Detect which cell encompasses the target text, then output its [x, y] center coordinate. 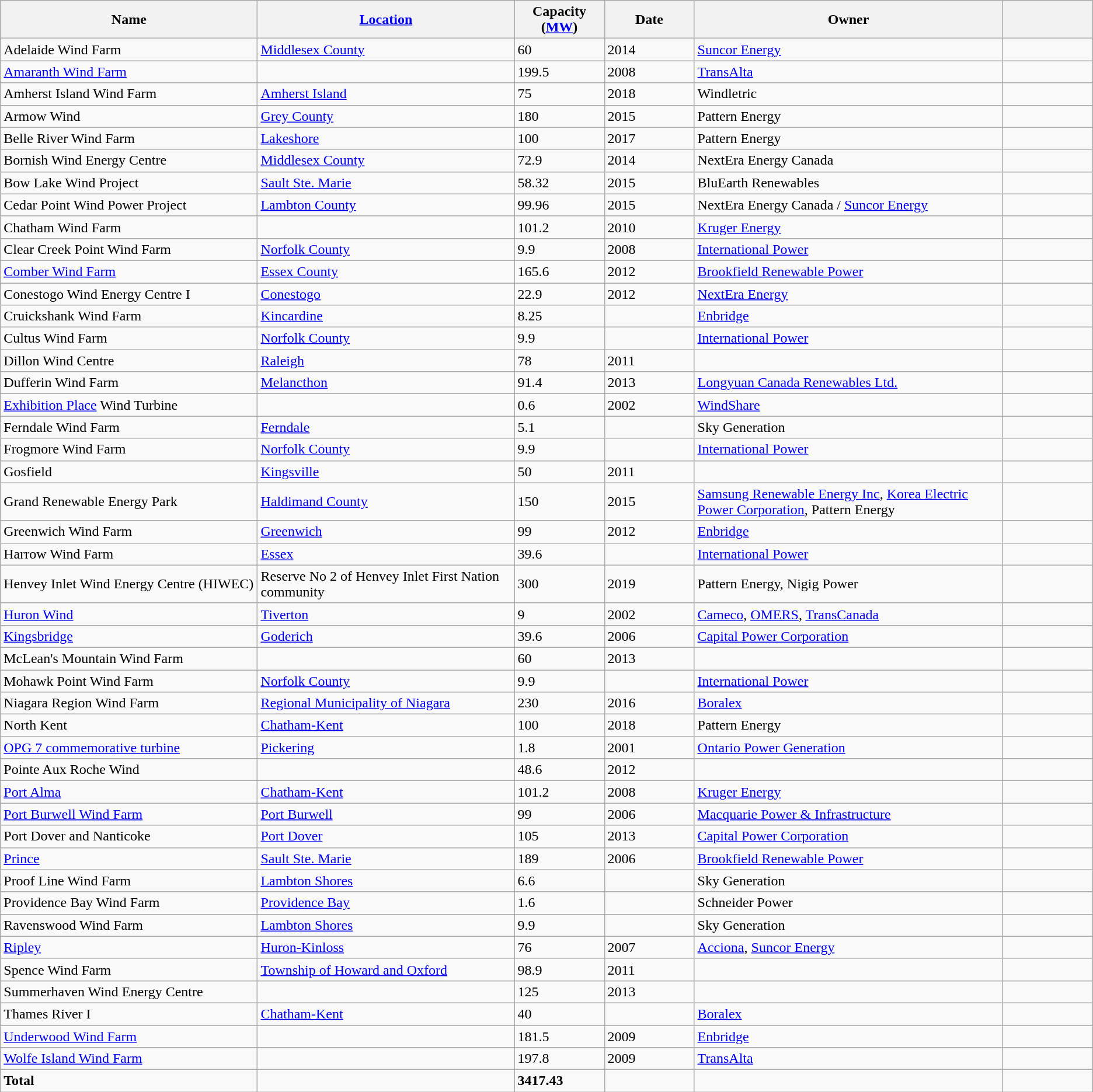
Providence Bay Wind Farm [129, 903]
58.32 [559, 183]
2007 [649, 947]
Grey County [386, 116]
230 [559, 703]
Belle River Wind Farm [129, 138]
WindShare [848, 405]
Niagara Region Wind Farm [129, 703]
Port Dover [386, 836]
99.96 [559, 205]
Armow Wind [129, 116]
Ferndale Wind Farm [129, 427]
Proof Line Wind Farm [129, 881]
Greenwich Wind Farm [129, 532]
Kingsville [386, 472]
Pointe Aux Roche Wind [129, 770]
Cruickshank Wind Farm [129, 316]
Date [649, 20]
OPG 7 commemorative turbine [129, 748]
Melancthon [386, 383]
Pattern Energy, Nigig Power [848, 584]
Thames River I [129, 1014]
Port Burwell Wind Farm [129, 814]
8.25 [559, 316]
Exhibition Place Wind Turbine [129, 405]
Suncor Energy [848, 50]
Frogmore Wind Farm [129, 449]
165.6 [559, 271]
Cameco, OMERS, TransCanada [848, 614]
Summerhaven Wind Energy Centre [129, 992]
North Kent [129, 725]
McLean's Mountain Wind Farm [129, 658]
Dillon Wind Centre [129, 361]
Ripley [129, 947]
Schneider Power [848, 903]
Amherst Island Wind Farm [129, 94]
Acciona, Suncor Energy [848, 947]
5.1 [559, 427]
2010 [649, 227]
Underwood Wind Farm [129, 1036]
Total [129, 1081]
2017 [649, 138]
0.6 [559, 405]
Location [386, 20]
Ontario Power Generation [848, 748]
Henvey Inlet Wind Energy Centre (HIWEC) [129, 584]
Lambton County [386, 205]
50 [559, 472]
3417.43 [559, 1081]
BluEarth Renewables [848, 183]
Lakeshore [386, 138]
199.5 [559, 72]
Huron-Kinloss [386, 947]
Kincardine [386, 316]
Name [129, 20]
2001 [649, 748]
Goderich [386, 636]
98.9 [559, 969]
1.6 [559, 903]
Comber Wind Farm [129, 271]
Capacity (MW) [559, 20]
Reserve No 2 of Henvey Inlet First Nation community [386, 584]
Amherst Island [386, 94]
105 [559, 836]
2016 [649, 703]
91.4 [559, 383]
Essex County [386, 271]
Dufferin Wind Farm [129, 383]
Ferndale [386, 427]
2019 [649, 584]
Chatham Wind Farm [129, 227]
Gosfield [129, 472]
150 [559, 502]
76 [559, 947]
181.5 [559, 1036]
Adelaide Wind Farm [129, 50]
Bornish Wind Energy Centre [129, 161]
Spence Wind Farm [129, 969]
Cultus Wind Farm [129, 339]
Ravenswood Wind Farm [129, 925]
Prince [129, 859]
78 [559, 361]
22.9 [559, 294]
Bow Lake Wind Project [129, 183]
Conestogo [386, 294]
9 [559, 614]
Clear Creek Point Wind Farm [129, 249]
6.6 [559, 881]
NextEra Energy [848, 294]
40 [559, 1014]
Tiverton [386, 614]
Samsung Renewable Energy Inc, Korea Electric Power Corporation, Pattern Energy [848, 502]
300 [559, 584]
Wolfe Island Wind Farm [129, 1059]
Port Burwell [386, 814]
Windletric [848, 94]
Conestogo Wind Energy Centre I [129, 294]
Port Alma [129, 792]
Greenwich [386, 532]
72.9 [559, 161]
Longyuan Canada Renewables Ltd. [848, 383]
NextEra Energy Canada [848, 161]
Harrow Wind Farm [129, 554]
Cedar Point Wind Power Project [129, 205]
Port Dover and Nanticoke [129, 836]
Grand Renewable Energy Park [129, 502]
Haldimand County [386, 502]
Raleigh [386, 361]
75 [559, 94]
Pickering [386, 748]
Mohawk Point Wind Farm [129, 681]
Providence Bay [386, 903]
Kingsbridge [129, 636]
125 [559, 992]
Owner [848, 20]
1.8 [559, 748]
Amaranth Wind Farm [129, 72]
189 [559, 859]
180 [559, 116]
Essex [386, 554]
Township of Howard and Oxford [386, 969]
48.6 [559, 770]
Regional Municipality of Niagara [386, 703]
NextEra Energy Canada / Suncor Energy [848, 205]
Macquarie Power & Infrastructure [848, 814]
197.8 [559, 1059]
Huron Wind [129, 614]
